Extract the [x, y] coordinate from the center of the cell holding the provided text.  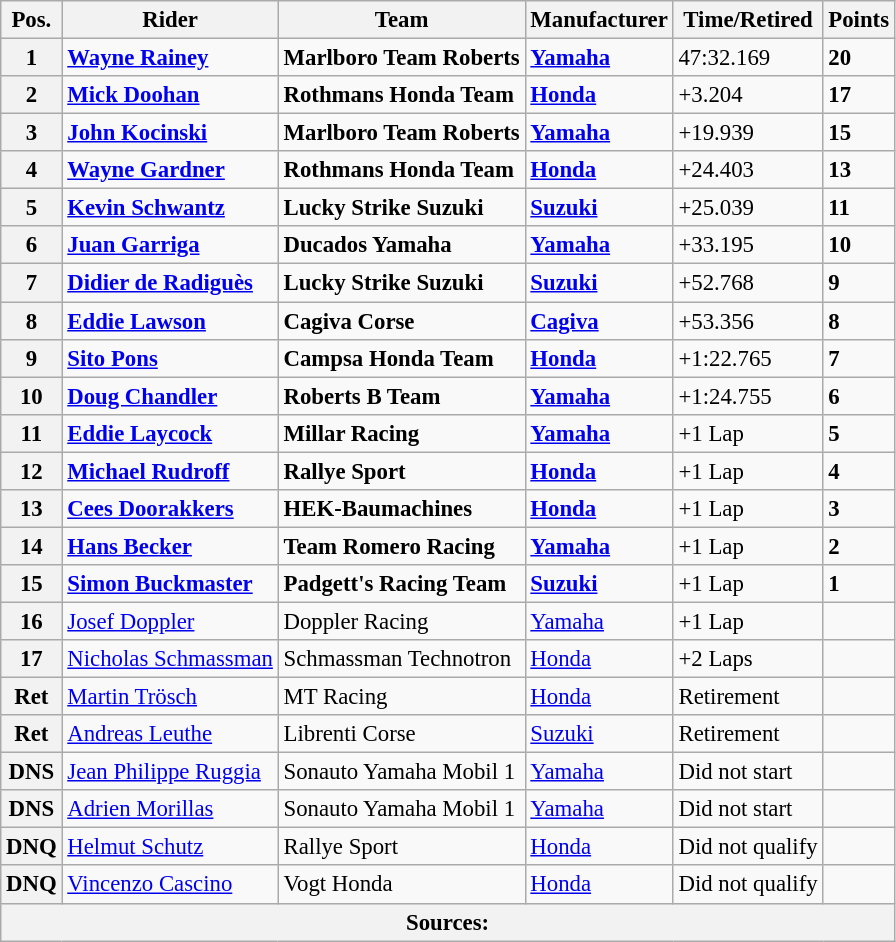
Hans Becker [170, 546]
Eddie Laycock [170, 433]
Roberts B Team [402, 396]
Didier de Radiguès [170, 283]
Eddie Lawson [170, 321]
Jean Philippe Ruggia [170, 772]
John Kocinski [170, 133]
Cees Doorakkers [170, 509]
+2 Laps [748, 659]
Ducados Yamaha [402, 245]
Team Romero Racing [402, 546]
Nicholas Schmassman [170, 659]
20 [858, 58]
+3.204 [748, 95]
+1:24.755 [748, 396]
Librenti Corse [402, 734]
+53.356 [748, 321]
Mick Doohan [170, 95]
Vogt Honda [402, 885]
Campsa Honda Team [402, 358]
+25.039 [748, 208]
HEK-Baumachines [402, 509]
Martin Trösch [170, 697]
+33.195 [748, 245]
Sources: [448, 922]
MT Racing [402, 697]
Manufacturer [599, 20]
Cagiva [599, 321]
14 [32, 546]
Schmassman Technotron [402, 659]
Helmut Schutz [170, 847]
Points [858, 20]
+52.768 [748, 283]
Team [402, 20]
Juan Garriga [170, 245]
Vincenzo Cascino [170, 885]
12 [32, 471]
Wayne Rainey [170, 58]
Time/Retired [748, 20]
Kevin Schwantz [170, 208]
Padgett's Racing Team [402, 584]
Andreas Leuthe [170, 734]
+24.403 [748, 170]
Cagiva Corse [402, 321]
16 [32, 621]
47:32.169 [748, 58]
Michael Rudroff [170, 471]
+1:22.765 [748, 358]
Pos. [32, 20]
Josef Doppler [170, 621]
Simon Buckmaster [170, 584]
Sito Pons [170, 358]
+19.939 [748, 133]
Adrien Morillas [170, 809]
Millar Racing [402, 433]
Doppler Racing [402, 621]
Doug Chandler [170, 396]
Wayne Gardner [170, 170]
Rider [170, 20]
